From the cell containing the given text, extract its center point as [x, y] coordinate. 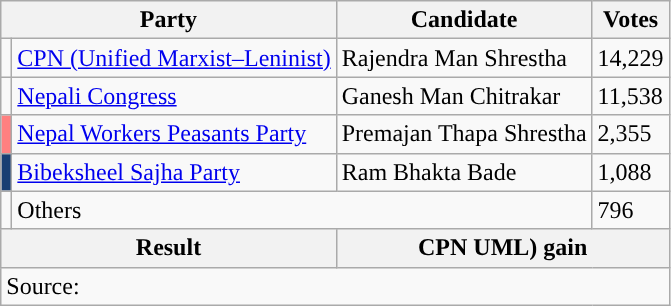
Result [168, 248]
Nepali Congress [174, 96]
CPN UML) gain [502, 248]
796 [630, 210]
Rajendra Man Shrestha [464, 58]
Bibeksheel Sajha Party [174, 172]
14,229 [630, 58]
11,538 [630, 96]
Ganesh Man Chitrakar [464, 96]
1,088 [630, 172]
2,355 [630, 134]
Party [168, 20]
Source: [335, 286]
Candidate [464, 20]
Premajan Thapa Shrestha [464, 134]
Ram Bhakta Bade [464, 172]
Votes [630, 20]
Others [302, 210]
CPN (Unified Marxist–Leninist) [174, 58]
Nepal Workers Peasants Party [174, 134]
